Locate the cell with the specified text and output its (x, y) center coordinate. 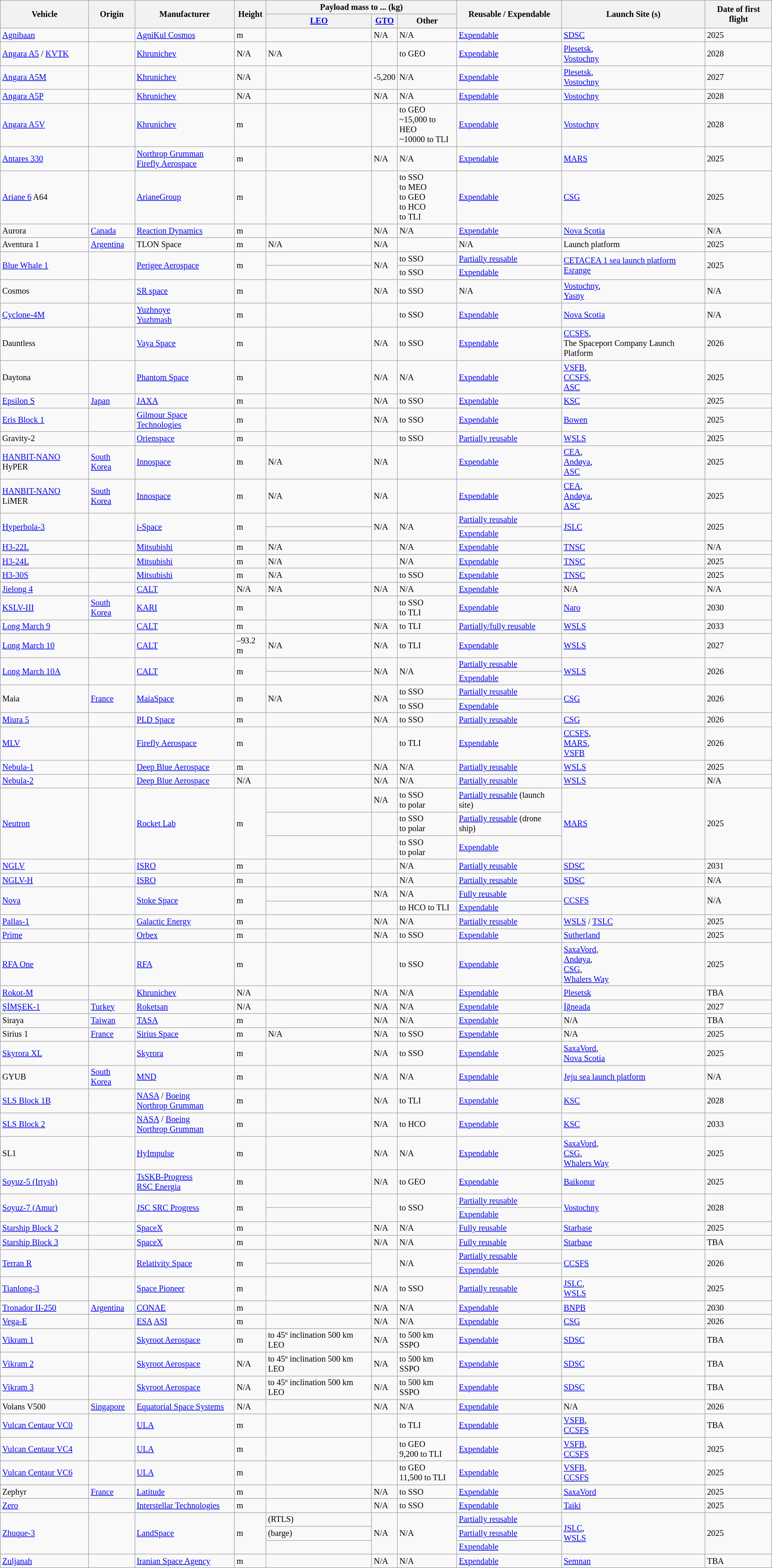
Origin (112, 14)
WSLS / TSLC (633, 922)
AgniKul Cosmos (184, 35)
HANBIT-NANO HyPER (44, 462)
GYUB (44, 1077)
Long March 9 (44, 626)
Taiki (633, 1505)
Interstellar Technologies (184, 1505)
Vaya Space (184, 344)
SL1 (44, 1153)
Tronador II-250 (44, 1308)
Angara A5P (44, 96)
to HCO to TLI (427, 908)
Zero (44, 1505)
Prime (44, 935)
TASA (184, 1021)
to HCO (427, 1124)
LandSpace (184, 1533)
Skyrora (184, 1053)
(RTLS) (319, 1519)
to GEO11,500 to TLI (427, 1473)
Zuljanah (44, 1561)
Relativity Space (184, 1263)
Japan (112, 401)
to GEO 9,200 to TLI (427, 1449)
Zhuque-3 (44, 1533)
Gravity-2 (44, 439)
CETACEA 1 sea launch platform Esrange (633, 265)
HyImpulse (184, 1153)
Skyrora XL (44, 1053)
Reusable / Expendable (510, 14)
SLS Block 1B (44, 1101)
Angara A5 / KVTK (44, 54)
CCSFS, The Spaceport Company Launch Platform (633, 344)
Latitude (184, 1492)
CCSFS, MARS, VSFB (633, 743)
-5,200 (385, 77)
TsSKB-ProgressRSC Energia (184, 1182)
H3-30S (44, 575)
Launch Site (s) (633, 14)
Other (427, 21)
Equatorial Space Systems (184, 1407)
GTO (385, 21)
SR space (184, 291)
Plesetsk (633, 993)
Long March 10 (44, 645)
Vostochny, Yasny (633, 291)
Singapore (112, 1407)
Manufacturer (184, 14)
JSLC (633, 526)
Aurora (44, 231)
Siraya (44, 1021)
Cyclone-4M (44, 315)
SaxaVord, Nova Scotia (633, 1053)
Miura 5 (44, 720)
Soyuz-7 (Amur) (44, 1208)
SaxaVord (633, 1492)
TLON Space (184, 245)
Antares 330 (44, 159)
Jielong 4 (44, 589)
HANBIT-NANO LiMER (44, 496)
Launch platform (633, 245)
Soyuz-5 (Irtysh) (44, 1182)
ŞİMŞEK-1 (44, 1007)
Maia (44, 699)
LEO (319, 21)
2031 (739, 866)
Perigee Aerospace (184, 265)
Orbex (184, 935)
Neutron (44, 824)
Northrop GrummanFirefly Aerospace (184, 159)
Firefly Aerospace (184, 743)
Space Pioneer (184, 1289)
H3-24L (44, 561)
Zephyr (44, 1492)
ESA ASI (184, 1321)
–93.2 m (250, 645)
Aventura 1 (44, 245)
BNPB (633, 1308)
Naro (633, 608)
Nebula-1 (44, 767)
Partially/fully reusable (510, 626)
Phantom Space (184, 377)
Taiwan (112, 1021)
Canada (112, 231)
Gilmour Space Technologies (184, 420)
Payload mass to ... (kg) (362, 7)
Jeju sea launch platform (633, 1077)
to SSO to MEO to GEO to HCO to TLI (427, 197)
Starship Block 2 (44, 1228)
JAXA (184, 401)
Dauntless (44, 344)
Eris Block 1 (44, 420)
Iranian Space Agency (184, 1561)
Vega-E (44, 1321)
H3-22L (44, 547)
Vehicle (44, 14)
Vikram 3 (44, 1388)
MND (184, 1077)
Reaction Dynamics (184, 231)
Vulcan Centaur VC4 (44, 1449)
Epsilon S (44, 401)
MLV (44, 743)
Nova (44, 900)
Angara A5M (44, 77)
Roketsan (184, 1007)
Baikonur (633, 1182)
MaiaSpace (184, 699)
Terran R (44, 1263)
VSFB, CCSFS, ASC (633, 377)
Angara A5V (44, 125)
ArianeGroup (184, 197)
Semnan (633, 1561)
Vulcan Centaur VC6 (44, 1473)
RFA (184, 964)
CONAE (184, 1308)
Sutherland (633, 935)
KARI (184, 608)
to SSO to TLI (427, 608)
Sirius Space (184, 1034)
Partially reusable (drone ship) (510, 824)
Pallas-1 (44, 922)
SaxaVord, CSG, Whalers Way (633, 1153)
i-Space (184, 526)
Ariane 6 A64 (44, 197)
Cosmos (44, 291)
Date of first flight (739, 14)
İğneada (633, 1007)
Galactic Energy (184, 922)
Nebula-2 (44, 781)
SaxaVord, Andøya, CSG, Whalers Way (633, 964)
Vikram 1 (44, 1340)
Sirius 1 (44, 1034)
Tianlong-3 (44, 1289)
Blue Whale 1 (44, 265)
RFA One (44, 964)
NGLV (44, 866)
NGLV-H (44, 880)
Rokot-M (44, 993)
KSLV-III (44, 608)
Orienspace (184, 439)
Rocket Lab (184, 824)
Partially reusable (launch site) (510, 800)
Vulcan Centaur VC0 (44, 1425)
Starship Block 3 (44, 1242)
Height (250, 14)
SLS Block 2 (44, 1124)
Turkey (112, 1007)
Bowen (633, 420)
Stoke Space (184, 900)
PLD Space (184, 720)
Volans V500 (44, 1407)
to GEO~15,000 to HEO~10000 to TLI (427, 125)
JSC SRC Progress (184, 1208)
Daytona (44, 377)
Long March 10A (44, 671)
Hyperbola-3 (44, 526)
Agnibaan (44, 35)
Vikram 2 (44, 1364)
Yuzhnoye Yuzhmash (184, 315)
(barge) (319, 1533)
